Extract the [X, Y] coordinate from the center of the cell holding the provided text.  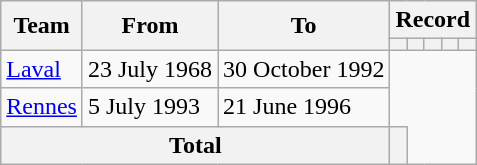
Rennes [42, 107]
Team [42, 26]
From [150, 26]
Record [433, 20]
23 July 1968 [150, 69]
21 June 1996 [304, 107]
To [304, 26]
30 October 1992 [304, 69]
Total [196, 145]
Laval [42, 69]
5 July 1993 [150, 107]
